Locate the cell with the specified text and output its [x, y] center coordinate. 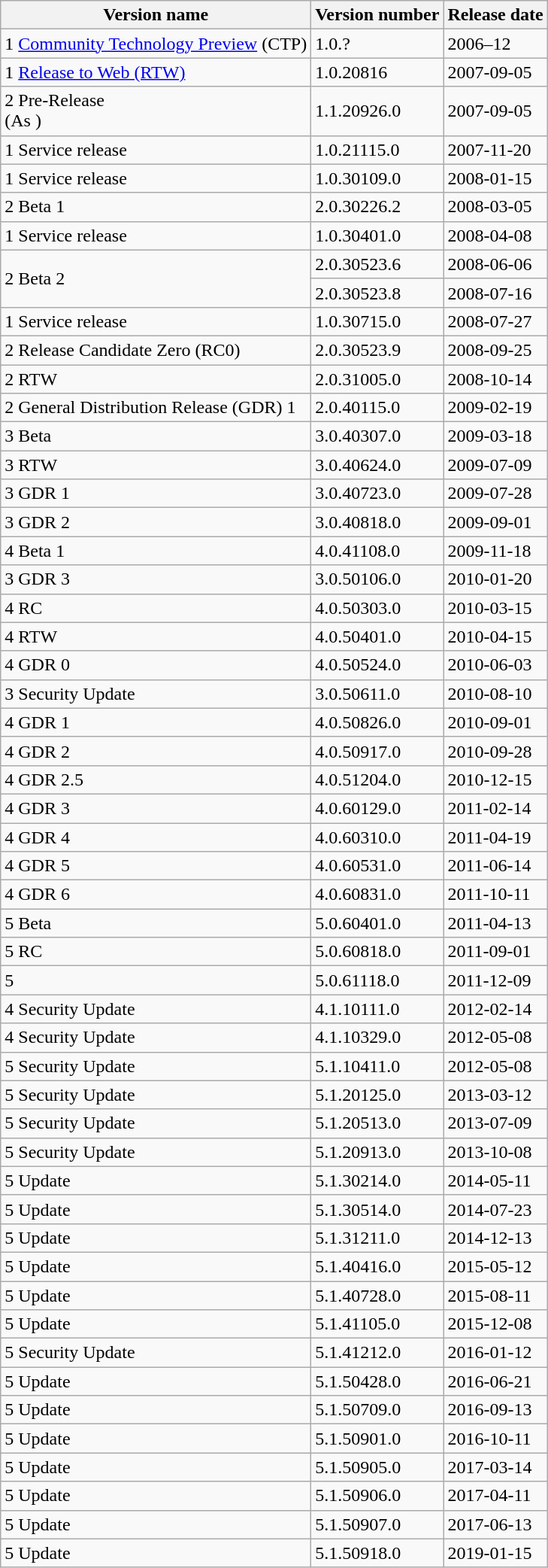
2010-03-15 [495, 608]
1.1.20926.0 [377, 111]
2011-12-09 [495, 980]
4.0.50401.0 [377, 637]
2010-06-03 [495, 665]
5 Beta [156, 923]
2008-09-25 [495, 350]
4.0.51204.0 [377, 779]
4 GDR 1 [156, 722]
2.0.30226.2 [377, 207]
4 GDR 3 [156, 808]
2.0.30523.6 [377, 264]
2014-07-23 [495, 1209]
2008-10-14 [495, 378]
5.1.50906.0 [377, 1496]
2015-05-12 [495, 1266]
3.0.40723.0 [377, 494]
2017-03-14 [495, 1467]
2011-09-01 [495, 952]
4 GDR 2 [156, 751]
4 RC [156, 608]
1.0.? [377, 44]
3 Security Update [156, 694]
Version number [377, 15]
5 [156, 980]
2.0.30523.9 [377, 350]
4 GDR 4 [156, 837]
2009-11-18 [495, 551]
2011-10-11 [495, 895]
4.1.10329.0 [377, 1038]
2015-08-11 [495, 1295]
5.1.31211.0 [377, 1238]
2.0.30523.8 [377, 293]
1.0.30109.0 [377, 178]
2017-06-13 [495, 1524]
2012-02-14 [495, 1009]
4.0.60310.0 [377, 837]
3.0.40624.0 [377, 465]
3 RTW [156, 465]
5.0.60818.0 [377, 952]
2009-07-28 [495, 494]
2013-10-08 [495, 1152]
2 RTW [156, 378]
5.1.20125.0 [377, 1095]
4.0.60531.0 [377, 866]
2 Beta 1 [156, 207]
3 GDR 1 [156, 494]
2016-10-11 [495, 1439]
1.0.30401.0 [377, 236]
4 RTW [156, 637]
5.1.50428.0 [377, 1381]
2017-04-11 [495, 1496]
2013-03-12 [495, 1095]
2 Release Candidate Zero (RC0) [156, 350]
4 GDR 6 [156, 895]
5.1.41212.0 [377, 1353]
3 Beta [156, 436]
5.1.20513.0 [377, 1123]
2008-07-27 [495, 321]
2.0.31005.0 [377, 378]
2010-12-15 [495, 779]
4 GDR 5 [156, 866]
5.1.40728.0 [377, 1295]
2016-06-21 [495, 1381]
5.1.10411.0 [377, 1066]
4.0.50826.0 [377, 722]
4.0.50524.0 [377, 665]
2010-09-28 [495, 751]
2 Pre-Release(As ) [156, 111]
2010-08-10 [495, 694]
2009-09-01 [495, 522]
5.1.30514.0 [377, 1209]
1.0.20816 [377, 72]
Release date [495, 15]
4.0.41108.0 [377, 551]
2009-03-18 [495, 436]
5.1.50901.0 [377, 1439]
2015-12-08 [495, 1324]
Version name [156, 15]
5.1.50905.0 [377, 1467]
3.0.50106.0 [377, 579]
2 Beta 2 [156, 278]
1 Community Technology Preview (CTP) [156, 44]
2014-05-11 [495, 1181]
5.1.50709.0 [377, 1410]
2016-01-12 [495, 1353]
3 GDR 3 [156, 579]
2016-09-13 [495, 1410]
4 GDR 0 [156, 665]
3 GDR 2 [156, 522]
2008-01-15 [495, 178]
2011-06-14 [495, 866]
2.0.40115.0 [377, 408]
2019-01-15 [495, 1553]
4.0.60831.0 [377, 895]
2008-07-16 [495, 293]
5.1.40416.0 [377, 1266]
2010-09-01 [495, 722]
3.0.40307.0 [377, 436]
3.0.40818.0 [377, 522]
5.0.61118.0 [377, 980]
5.0.60401.0 [377, 923]
4.0.60129.0 [377, 808]
2014-12-13 [495, 1238]
3.0.50611.0 [377, 694]
4 Beta 1 [156, 551]
2006–12 [495, 44]
2013-07-09 [495, 1123]
2010-04-15 [495, 637]
5 RC [156, 952]
5.1.20913.0 [377, 1152]
2 General Distribution Release (GDR) 1 [156, 408]
2011-04-13 [495, 923]
2009-07-09 [495, 465]
2008-03-05 [495, 207]
5.1.50918.0 [377, 1553]
2008-04-08 [495, 236]
2011-04-19 [495, 837]
1.0.30715.0 [377, 321]
4.0.50917.0 [377, 751]
5.1.50907.0 [377, 1524]
2008-06-06 [495, 264]
5.1.41105.0 [377, 1324]
5.1.30214.0 [377, 1181]
2007-11-20 [495, 150]
4 GDR 2.5 [156, 779]
4.1.10111.0 [377, 1009]
2011-02-14 [495, 808]
1 Release to Web (RTW) [156, 72]
1.0.21115.0 [377, 150]
4.0.50303.0 [377, 608]
2009-02-19 [495, 408]
2010-01-20 [495, 579]
